Scan for the cell matching the given text and deliver its [X, Y] coordinate at center. 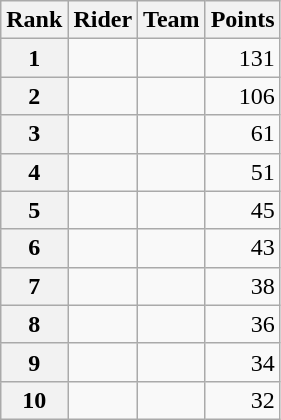
51 [242, 172]
1 [34, 58]
106 [242, 96]
43 [242, 248]
Rider [103, 20]
7 [34, 286]
38 [242, 286]
131 [242, 58]
9 [34, 362]
Points [242, 20]
32 [242, 400]
6 [34, 248]
61 [242, 134]
3 [34, 134]
5 [34, 210]
8 [34, 324]
2 [34, 96]
4 [34, 172]
34 [242, 362]
Team [172, 20]
10 [34, 400]
45 [242, 210]
36 [242, 324]
Rank [34, 20]
